Determine the (x, y) coordinate at the center of the cell enclosing the given text.  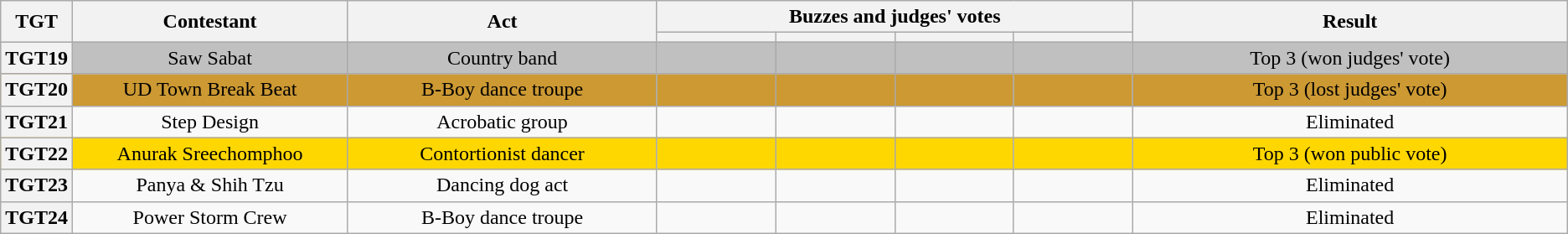
Power Storm Crew (210, 217)
TGT20 (37, 90)
Top 3 (won judges' vote) (1350, 58)
Saw Sabat (210, 58)
Dancing dog act (503, 185)
Anurak Sreechomphoo (210, 153)
Step Design (210, 122)
Top 3 (won public vote) (1350, 153)
Top 3 (lost judges' vote) (1350, 90)
TGT24 (37, 217)
Acrobatic group (503, 122)
TGT19 (37, 58)
Contortionist dancer (503, 153)
Country band (503, 58)
Result (1350, 22)
Buzzes and judges' votes (895, 17)
Contestant (210, 22)
UD Town Break Beat (210, 90)
TGT (37, 22)
Panya & Shih Tzu (210, 185)
TGT22 (37, 153)
TGT23 (37, 185)
Act (503, 22)
TGT21 (37, 122)
